Determine the [x, y] coordinate at the center of the cell enclosing the given text.  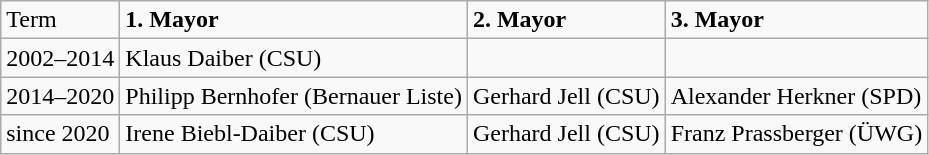
1. Mayor [294, 20]
2002–2014 [60, 58]
Franz Prassberger (ÜWG) [796, 134]
Philipp Bernhofer (Bernauer Liste) [294, 96]
2014–2020 [60, 96]
Irene Biebl-Daiber (CSU) [294, 134]
3. Mayor [796, 20]
Klaus Daiber (CSU) [294, 58]
Term [60, 20]
Alexander Herkner (SPD) [796, 96]
since 2020 [60, 134]
2. Mayor [566, 20]
